Find where the given text appears and provide that cell's center as (X, Y) coordinate. 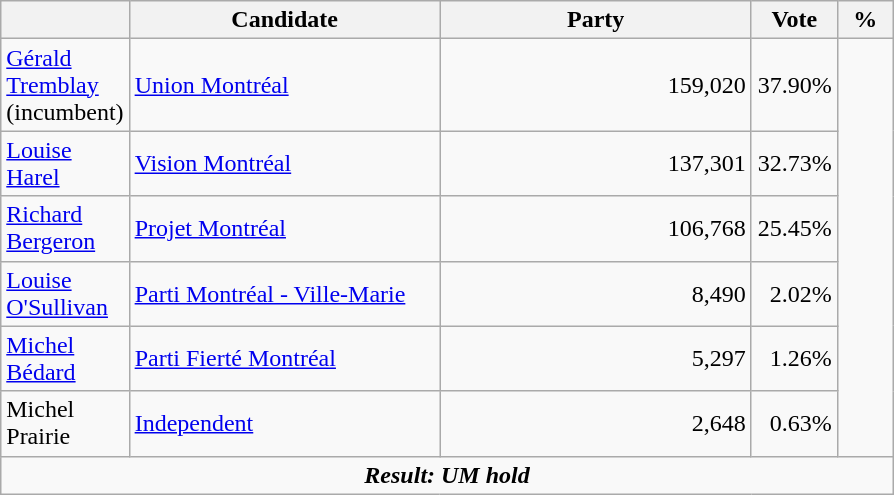
Union Montréal (284, 85)
159,020 (596, 85)
Louise O'Sullivan (65, 294)
Parti Fierté Montréal (284, 358)
Independent (284, 424)
25.45% (794, 228)
2,648 (596, 424)
Candidate (284, 20)
37.90% (794, 85)
137,301 (596, 164)
% (865, 20)
1.26% (794, 358)
Gérald Tremblay (incumbent) (65, 85)
Vision Montréal (284, 164)
0.63% (794, 424)
Michel Bédard (65, 358)
Projet Montréal (284, 228)
2.02% (794, 294)
Result: UM hold (448, 475)
Vote (794, 20)
106,768 (596, 228)
5,297 (596, 358)
Party (596, 20)
Richard Bergeron (65, 228)
Parti Montréal - Ville-Marie (284, 294)
8,490 (596, 294)
32.73% (794, 164)
Louise Harel (65, 164)
Michel Prairie (65, 424)
